Search for the cell housing the specified text and yield its [x, y] center coordinate. 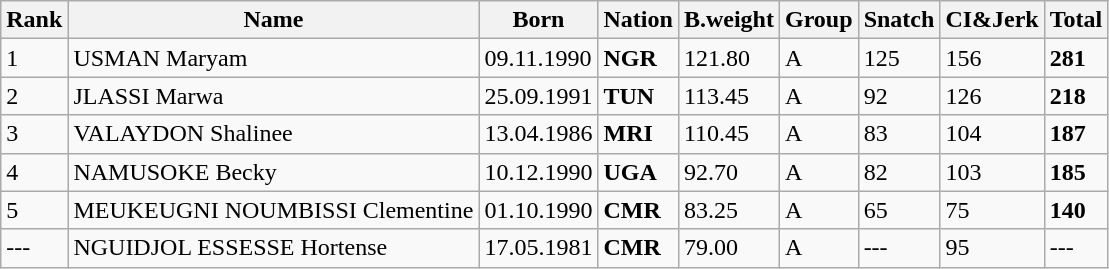
TUN [638, 96]
JLASSI Marwa [274, 96]
218 [1076, 96]
MEUKEUGNI NOUMBISSI Clementine [274, 210]
VALAYDON Shalinee [274, 134]
125 [899, 58]
01.10.1990 [538, 210]
104 [992, 134]
75 [992, 210]
5 [34, 210]
95 [992, 248]
10.12.1990 [538, 172]
126 [992, 96]
156 [992, 58]
CI&Jerk [992, 20]
09.11.1990 [538, 58]
1 [34, 58]
110.45 [728, 134]
13.04.1986 [538, 134]
83 [899, 134]
82 [899, 172]
83.25 [728, 210]
185 [1076, 172]
3 [34, 134]
B.weight [728, 20]
140 [1076, 210]
Name [274, 20]
USMAN Maryam [274, 58]
NGUIDJOL ESSESSE Hortense [274, 248]
92 [899, 96]
NAMUSOKE Becky [274, 172]
MRI [638, 134]
UGA [638, 172]
25.09.1991 [538, 96]
121.80 [728, 58]
4 [34, 172]
Rank [34, 20]
Born [538, 20]
Nation [638, 20]
17.05.1981 [538, 248]
187 [1076, 134]
113.45 [728, 96]
NGR [638, 58]
92.70 [728, 172]
Snatch [899, 20]
2 [34, 96]
281 [1076, 58]
Group [818, 20]
65 [899, 210]
103 [992, 172]
Total [1076, 20]
79.00 [728, 248]
